Scan for the cell matching the given text and deliver its [x, y] coordinate at center. 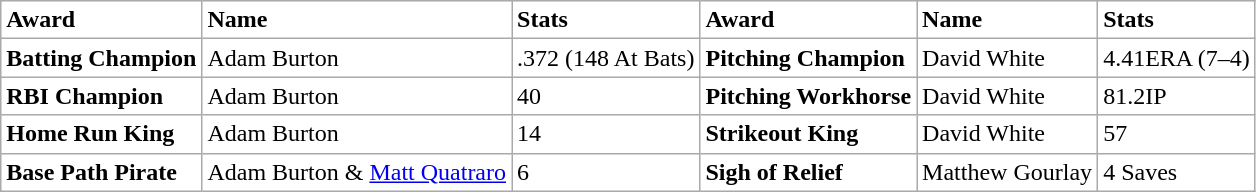
Batting Champion [102, 58]
Pitching Workhorse [808, 96]
Sigh of Relief [808, 172]
40 [606, 96]
14 [606, 134]
Adam Burton & Matt Quatraro [357, 172]
6 [606, 172]
Base Path Pirate [102, 172]
4.41ERA (7–4) [1177, 58]
RBI Champion [102, 96]
81.2IP [1177, 96]
Strikeout King [808, 134]
Matthew Gourlay [1008, 172]
4 Saves [1177, 172]
.372 (148 At Bats) [606, 58]
57 [1177, 134]
Home Run King [102, 134]
Pitching Champion [808, 58]
